Capture the cell that displays the provided text and extract its [X, Y] central coordinate. 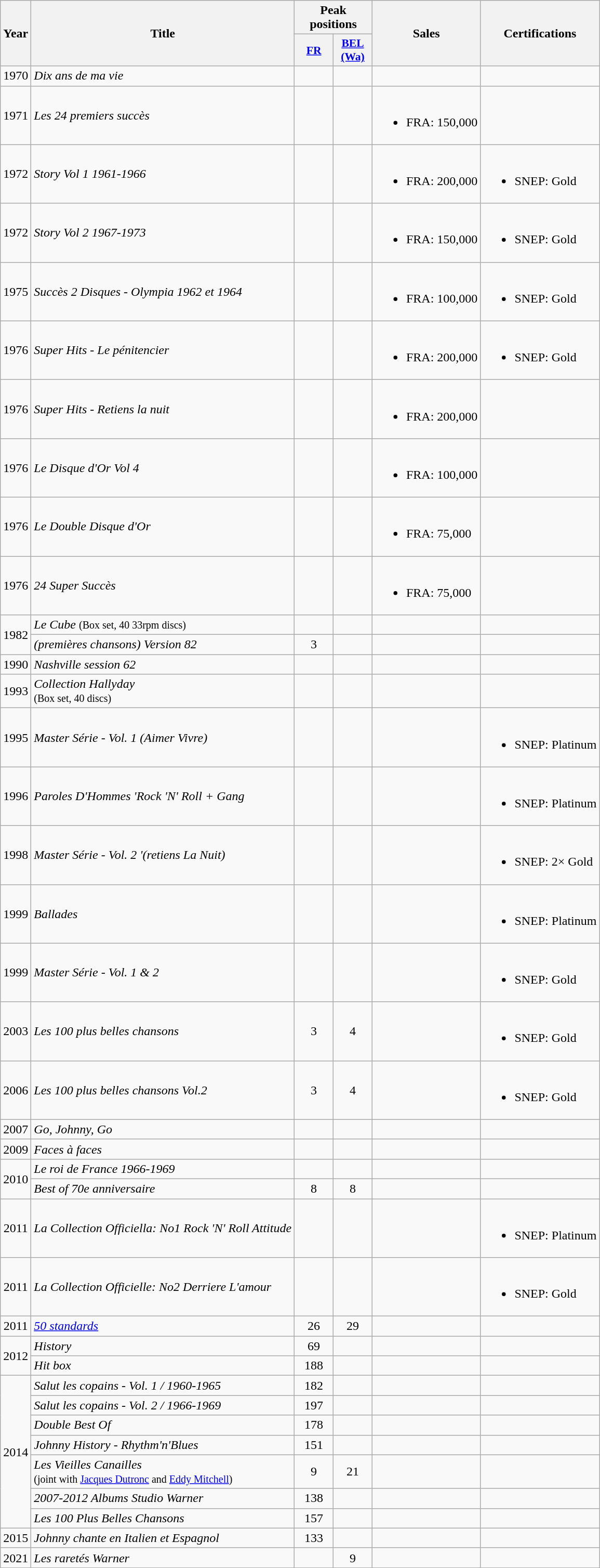
138 [314, 1498]
1970 [16, 76]
Le Disque d'Or Vol 4 [163, 468]
Le Double Disque d'Or [163, 526]
Succès 2 Disques - Olympia 1962 et 1964 [163, 291]
1998 [16, 855]
2006 [16, 1090]
188 [314, 1366]
2007 [16, 1129]
Double Best Of [163, 1425]
Paroles D'Hommes 'Rock 'N' Roll + Gang [163, 796]
Nashville session 62 [163, 664]
Go, Johnny, Go [163, 1129]
Title [163, 33]
Salut les copains - Vol. 1 / 1960-1965 [163, 1386]
133 [314, 1538]
Le roi de France 1966-1969 [163, 1169]
Les 100 plus belles chansons Vol.2 [163, 1090]
Master Série - Vol. 1 & 2 [163, 972]
Les Vieilles Canailles (joint with Jacques Dutronc and Eddy Mitchell) [163, 1471]
SNEP: 2× Gold [540, 855]
Master Série - Vol. 2 '(retiens La Nuit) [163, 855]
Johnny chante en Italien et Espagnol [163, 1538]
Dix ans de ma vie [163, 76]
1982 [16, 635]
21 [353, 1471]
La Collection Officiella: No1 Rock 'N' Roll Attitude [163, 1228]
2021 [16, 1558]
182 [314, 1386]
Les raretés Warner [163, 1558]
Sales [426, 33]
Les 100 Plus Belles Chansons [163, 1518]
(premières chansons) Version 82 [163, 645]
Master Série - Vol. 1 (Aimer Vivre) [163, 737]
BEL(Wa) [353, 50]
26 [314, 1326]
24 Super Succès [163, 585]
Super Hits - Le pénitencier [163, 350]
197 [314, 1405]
151 [314, 1445]
Best of 70e anniversaire [163, 1188]
Salut les copains - Vol. 2 / 1966-1969 [163, 1405]
2009 [16, 1149]
1995 [16, 737]
Hit box [163, 1366]
Collection Hallyday (Box set, 40 discs) [163, 691]
29 [353, 1326]
50 standards [163, 1326]
Le Cube (Box set, 40 33rpm discs) [163, 625]
1993 [16, 691]
Les 24 premiers succès [163, 115]
Story Vol 2 1967-1973 [163, 233]
History [163, 1346]
1975 [16, 291]
Ballades [163, 914]
FR [314, 50]
La Collection Officielle: No2 Derriere L'amour [163, 1287]
Year [16, 33]
Certifications [540, 33]
Les 100 plus belles chansons [163, 1031]
2012 [16, 1356]
2010 [16, 1179]
Story Vol 1 1961-1966 [163, 174]
Johnny History - Rhythm'n'Blues [163, 1445]
Faces à faces [163, 1149]
2015 [16, 1538]
2014 [16, 1452]
2007-2012 Albums Studio Warner [163, 1498]
157 [314, 1518]
1996 [16, 796]
Peak positions [334, 18]
1990 [16, 664]
1971 [16, 115]
Super Hits - Retiens la nuit [163, 409]
2003 [16, 1031]
178 [314, 1425]
69 [314, 1346]
